Capture the cell that displays the provided text and extract its (X, Y) central coordinate. 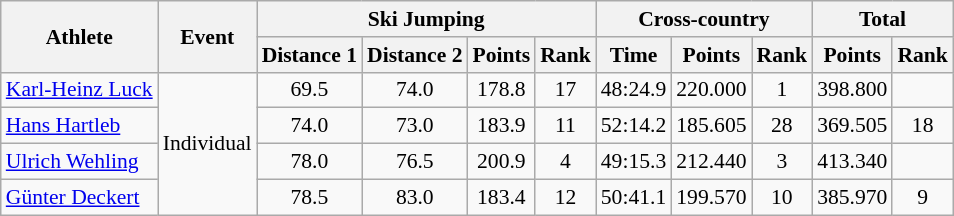
3 (782, 162)
Cross-country (704, 19)
200.9 (502, 162)
Individual (208, 143)
183.9 (502, 126)
18 (922, 126)
199.570 (711, 197)
413.340 (852, 162)
Total (882, 19)
48:24.9 (634, 90)
385.970 (852, 197)
Ski Jumping (426, 19)
Time (634, 55)
Ulrich Wehling (80, 162)
50:41.1 (634, 197)
Hans Hartleb (80, 126)
4 (566, 162)
52:14.2 (634, 126)
183.4 (502, 197)
69.5 (310, 90)
369.505 (852, 126)
12 (566, 197)
Günter Deckert (80, 197)
73.0 (414, 126)
76.5 (414, 162)
178.8 (502, 90)
185.605 (711, 126)
17 (566, 90)
9 (922, 197)
Distance 1 (310, 55)
78.0 (310, 162)
220.000 (711, 90)
49:15.3 (634, 162)
Event (208, 36)
212.440 (711, 162)
Distance 2 (414, 55)
Karl-Heinz Luck (80, 90)
1 (782, 90)
10 (782, 197)
398.800 (852, 90)
78.5 (310, 197)
Athlete (80, 36)
11 (566, 126)
83.0 (414, 197)
28 (782, 126)
